For the text-containing cell, return its midpoint in (x, y) coordinate format. 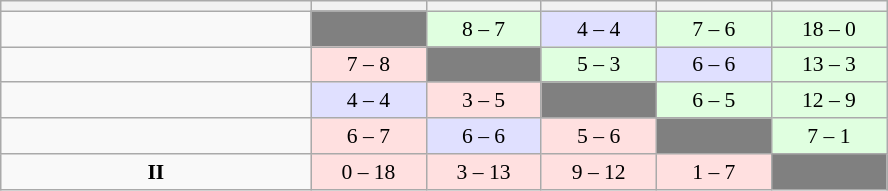
8 – 7 (484, 29)
3 – 5 (484, 101)
5 – 3 (598, 65)
7 – 8 (368, 65)
6 – 7 (368, 136)
18 – 0 (828, 29)
12 – 9 (828, 101)
9 – 12 (598, 172)
3 – 13 (484, 172)
6 – 5 (714, 101)
1 – 7 (714, 172)
13 – 3 (828, 65)
II (156, 172)
0 – 18 (368, 172)
7 – 6 (714, 29)
5 – 6 (598, 136)
7 – 1 (828, 136)
